Scan for the cell matching the given text and deliver its [x, y] coordinate at center. 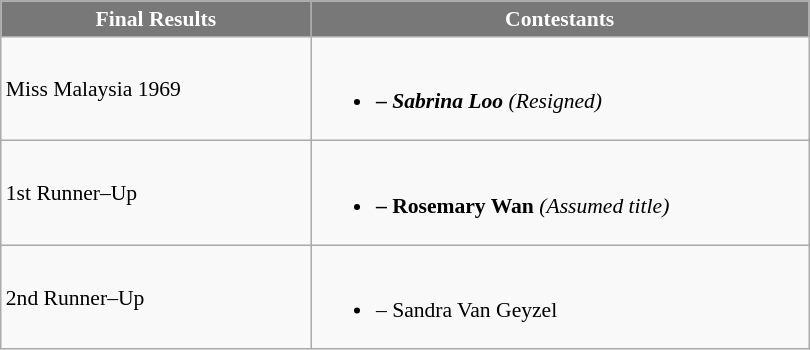
– Sandra Van Geyzel [560, 297]
Contestants [560, 19]
– Sabrina Loo (Resigned) [560, 89]
Miss Malaysia 1969 [156, 89]
– Rosemary Wan (Assumed title) [560, 193]
Final Results [156, 19]
1st Runner–Up [156, 193]
2nd Runner–Up [156, 297]
